Return the [x, y] coordinate for the center point of the cell that contains the specified text.  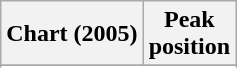
Peakposition [189, 34]
Chart (2005) [72, 34]
